Capture the cell that displays the provided text and extract its [x, y] central coordinate. 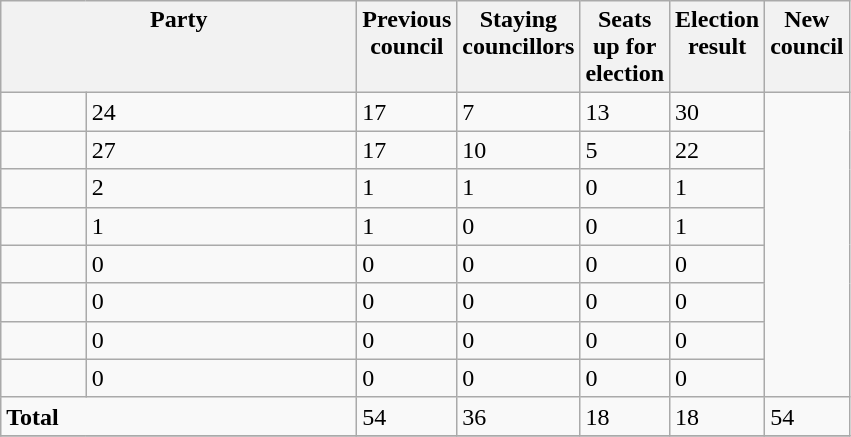
24 [222, 112]
Party [179, 47]
5 [625, 150]
13 [625, 112]
7 [518, 112]
Staying councillors [518, 47]
Total [179, 416]
27 [222, 150]
Election result [718, 47]
22 [718, 150]
2 [222, 188]
30 [718, 112]
New council [807, 47]
Seats up for election [625, 47]
10 [518, 150]
36 [518, 416]
Previous council [407, 47]
